Return the (X, Y) coordinate for the center point of the cell that contains the specified text.  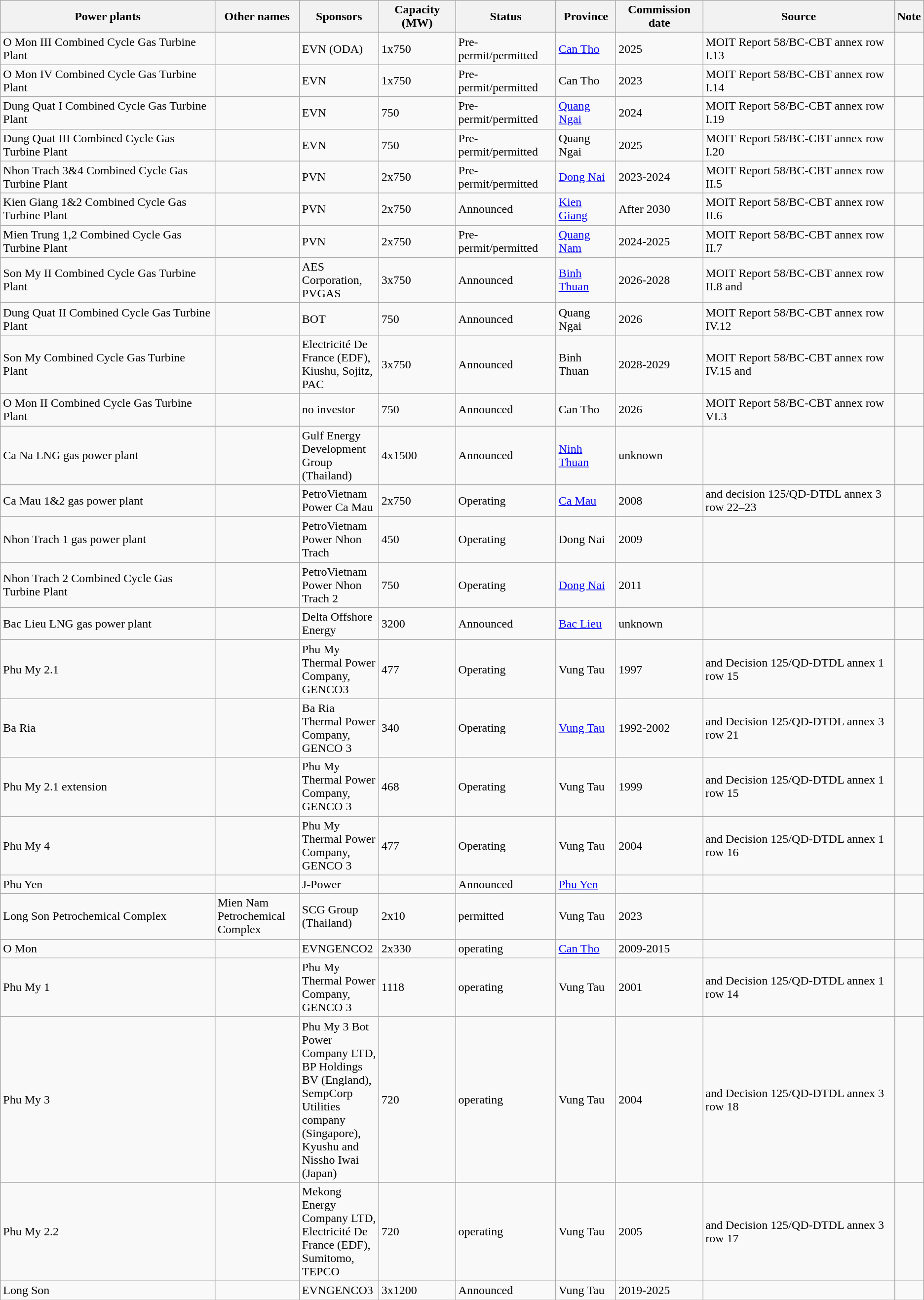
2x330 (417, 948)
PetroVietnam Power Ca Mau (339, 501)
Mien Nam Petrochemical Complex (257, 916)
and Decision 125/QD-DTDL annex 1 row 16 (799, 845)
Kien Giang (586, 209)
O Mon IV Combined Cycle Gas Turbine Plant (108, 81)
Phu My 3 Bot Power Company LTD, BP Holdings BV (England), SempCorp Utilities company (Singapore), Kyushu and Nissho Iwai (Japan) (339, 1099)
and Decision 125/QD-DTDL annex 3 row 21 (799, 728)
and decision 125/QD-DTDL annex 3 row 22–23 (799, 501)
Phu My 3 (108, 1099)
EVN (ODA) (339, 48)
MOIT Report 58/BC-CBT annex row I.20 (799, 145)
MOIT Report 58/BC-CBT annex row IV.15 and (799, 364)
Phu My 2.1 extension (108, 787)
2009 (659, 540)
2x10 (417, 916)
Electricité De France (EDF), Kiushu, Sojitz, PAC (339, 364)
2026-2028 (659, 280)
Commission date (659, 17)
MOIT Report 58/BC-CBT annex row I.19 (799, 113)
Dung Quat III Combined Cycle Gas Turbine Plant (108, 145)
no investor (339, 410)
2019-2025 (659, 1290)
MOIT Report 58/BC-CBT annex row VI.3 (799, 410)
EVNGENCO2 (339, 948)
Dung Quat II Combined Cycle Gas Turbine Plant (108, 319)
Phu My 1 (108, 987)
450 (417, 540)
Dung Quat I Combined Cycle Gas Turbine Plant (108, 113)
Mekong Energy Company LTD, Electricité De France (EDF), Sumitomo, TEPCO (339, 1231)
Phu My 2.1 (108, 670)
EVNGENCO3 (339, 1290)
O Mon (108, 948)
Long Son (108, 1290)
PetroVietnam Power Nhon Trach 2 (339, 585)
2023-2024 (659, 177)
permitted (505, 916)
2001 (659, 987)
Mien Trung 1,2 Combined Cycle Gas Turbine Plant (108, 241)
Son My II Combined Cycle Gas Turbine Plant (108, 280)
2008 (659, 501)
1118 (417, 987)
2011 (659, 585)
J-Power (339, 884)
Phu My 2.2 (108, 1231)
2028-2029 (659, 364)
Power plants (108, 17)
Capacity (MW) (417, 17)
Nhon Trach 2 Combined Cycle Gas Turbine Plant (108, 585)
Long Son Petrochemical Complex (108, 916)
MOIT Report 58/BC-CBT annex row II.5 (799, 177)
O Mon II Combined Cycle Gas Turbine Plant (108, 410)
1997 (659, 670)
4x1500 (417, 455)
Status (505, 17)
Ba Ria (108, 728)
Ca Na LNG gas power plant (108, 455)
Gulf Energy Development Group (Thailand) (339, 455)
Ba Ria Thermal Power Company, GENCO 3 (339, 728)
MOIT Report 58/BC-CBT annex row I.14 (799, 81)
Ca Mau 1&2 gas power plant (108, 501)
Source (799, 17)
Ca Mau (586, 501)
Son My Combined Cycle Gas Turbine Plant (108, 364)
After 2030 (659, 209)
MOIT Report 58/BC-CBT annex row II.8 and (799, 280)
MOIT Report 58/BC-CBT annex row I.13 (799, 48)
Province (586, 17)
MOIT Report 58/BC-CBT annex row II.7 (799, 241)
and Decision 125/QD-DTDL annex 3 row 17 (799, 1231)
340 (417, 728)
O Mon III Combined Cycle Gas Turbine Plant (108, 48)
2024-2025 (659, 241)
Note (909, 17)
Phu My 4 (108, 845)
2024 (659, 113)
Nhon Trach 3&4 Combined Cycle Gas Turbine Plant (108, 177)
1999 (659, 787)
and Decision 125/QD-DTDL annex 1 row 14 (799, 987)
PetroVietnam Power Nhon Trach (339, 540)
AES Corporation, PVGAS (339, 280)
SCG Group (Thailand) (339, 916)
and Decision 125/QD-DTDL annex 3 row 18 (799, 1099)
Other names (257, 17)
2009-2015 (659, 948)
Ninh Thuan (586, 455)
Nhon Trach 1 gas power plant (108, 540)
Sponsors (339, 17)
2005 (659, 1231)
Bac Lieu LNG gas power plant (108, 624)
468 (417, 787)
Quang Nam (586, 241)
Bac Lieu (586, 624)
MOIT Report 58/BC-CBT annex row IV.12 (799, 319)
Phu My Thermal Power Company, GENCO3 (339, 670)
Kien Giang 1&2 Combined Cycle Gas Turbine Plant (108, 209)
BOT (339, 319)
1992-2002 (659, 728)
MOIT Report 58/BC-CBT annex row II.6 (799, 209)
3x1200 (417, 1290)
Delta Offshore Energy (339, 624)
3200 (417, 624)
